Detect which cell encompasses the target text, then output its [x, y] center coordinate. 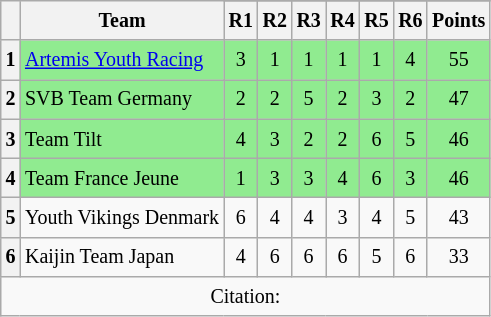
Team [122, 20]
R1 [241, 20]
R5 [376, 20]
SVB Team Germany [122, 100]
R2 [275, 20]
Citation: [246, 296]
R4 [343, 20]
Team Tilt [122, 138]
Artemis Youth Racing [122, 60]
Team France Jeune [122, 178]
47 [458, 100]
Kaijin Team Japan [122, 258]
43 [458, 218]
33 [458, 258]
Points [458, 20]
Youth Vikings Denmark [122, 218]
R6 [410, 20]
55 [458, 60]
R3 [309, 20]
